Determine the [x, y] coordinate at the center of the cell enclosing the given text.  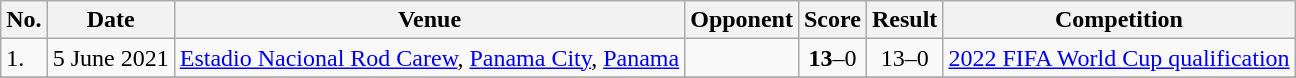
Date [110, 20]
No. [24, 20]
1. [24, 58]
Estadio Nacional Rod Carew, Panama City, Panama [430, 58]
5 June 2021 [110, 58]
Competition [1119, 20]
2022 FIFA World Cup qualification [1119, 58]
Venue [430, 20]
Opponent [742, 20]
Score [832, 20]
Result [904, 20]
